Scan for the cell matching the given text and deliver its [X, Y] coordinate at center. 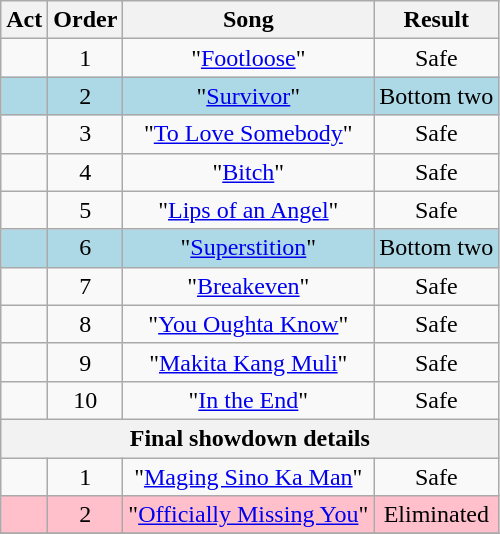
4 [86, 172]
"To Love Somebody" [248, 134]
"Superstition" [248, 248]
"Maging Sino Ka Man" [248, 477]
Order [86, 20]
"Bitch" [248, 172]
"In the End" [248, 400]
"Survivor" [248, 96]
"You Oughta Know" [248, 324]
6 [86, 248]
"Lips of an Angel" [248, 210]
"Officially Missing You" [248, 515]
10 [86, 400]
5 [86, 210]
Eliminated [436, 515]
Act [24, 20]
7 [86, 286]
"Footloose" [248, 58]
9 [86, 362]
Song [248, 20]
"Breakeven" [248, 286]
Final showdown details [250, 438]
"Makita Kang Muli" [248, 362]
3 [86, 134]
Result [436, 20]
8 [86, 324]
